Find where the given text appears and provide that cell's center as (X, Y) coordinate. 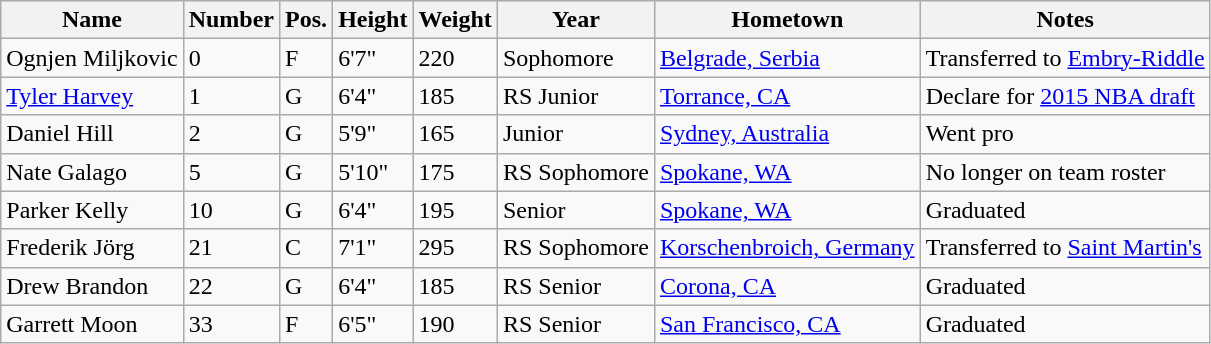
195 (455, 210)
Weight (455, 20)
22 (231, 286)
Declare for 2015 NBA draft (1065, 96)
5'9" (373, 134)
190 (455, 324)
Went pro (1065, 134)
San Francisco, CA (787, 324)
Frederik Jörg (92, 248)
Pos. (306, 20)
Height (373, 20)
5 (231, 172)
165 (455, 134)
175 (455, 172)
Senior (576, 210)
Belgrade, Serbia (787, 58)
Ognjen Miljkovic (92, 58)
Korschenbroich, Germany (787, 248)
Daniel Hill (92, 134)
6'7" (373, 58)
No longer on team roster (1065, 172)
Junior (576, 134)
295 (455, 248)
Transferred to Saint Martin's (1065, 248)
Number (231, 20)
Tyler Harvey (92, 96)
33 (231, 324)
220 (455, 58)
Name (92, 20)
Transferred to Embry-Riddle (1065, 58)
Year (576, 20)
7'1" (373, 248)
10 (231, 210)
6'5" (373, 324)
Sydney, Australia (787, 134)
0 (231, 58)
Parker Kelly (92, 210)
Corona, CA (787, 286)
1 (231, 96)
Garrett Moon (92, 324)
5'10" (373, 172)
Torrance, CA (787, 96)
21 (231, 248)
Nate Galago (92, 172)
Drew Brandon (92, 286)
Sophomore (576, 58)
C (306, 248)
2 (231, 134)
Hometown (787, 20)
Notes (1065, 20)
RS Junior (576, 96)
